Return [x, y] of the center of cell containing provided text 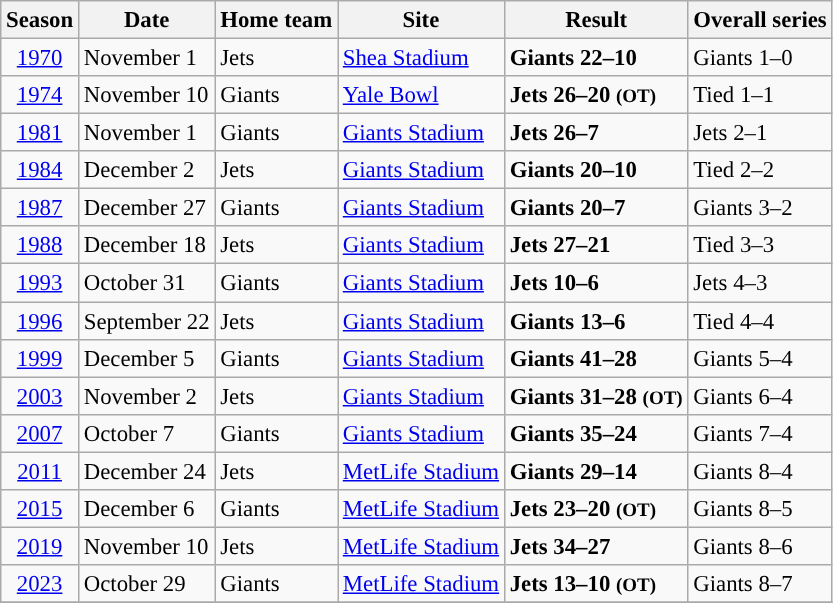
October 31 [146, 283]
Jets 4–3 [760, 283]
Overall series [760, 20]
Jets 26–20 (OT) [596, 95]
2019 [40, 546]
Giants 20–7 [596, 208]
Result [596, 20]
1984 [40, 170]
Giants 41–28 [596, 358]
Giants 20–10 [596, 170]
Jets 27–21 [596, 245]
Home team [276, 20]
November 2 [146, 396]
Date [146, 20]
Jets 2–1 [760, 133]
Giants 8–7 [760, 584]
Giants 8–4 [760, 471]
Shea Stadium [422, 58]
December 5 [146, 358]
December 27 [146, 208]
2011 [40, 471]
October 29 [146, 584]
1988 [40, 245]
2023 [40, 584]
Season [40, 20]
Giants 13–6 [596, 321]
Giants 31–28 (OT) [596, 396]
Giants 6–4 [760, 396]
Giants 29–14 [596, 471]
Jets 10–6 [596, 283]
Jets 34–27 [596, 546]
2015 [40, 509]
1974 [40, 95]
Giants 3–2 [760, 208]
1999 [40, 358]
December 18 [146, 245]
October 7 [146, 433]
Giants 1–0 [760, 58]
Jets 26–7 [596, 133]
Giants 5–4 [760, 358]
Tied 4–4 [760, 321]
Tied 3–3 [760, 245]
1993 [40, 283]
December 2 [146, 170]
Tied 1–1 [760, 95]
Giants 8–5 [760, 509]
Giants 22–10 [596, 58]
December 6 [146, 509]
Giants 7–4 [760, 433]
2003 [40, 396]
1996 [40, 321]
Jets 13–10 (OT) [596, 584]
1970 [40, 58]
1981 [40, 133]
Tied 2–2 [760, 170]
Giants 35–24 [596, 433]
1987 [40, 208]
2007 [40, 433]
Yale Bowl [422, 95]
Jets 23–20 (OT) [596, 509]
Giants 8–6 [760, 546]
September 22 [146, 321]
Site [422, 20]
December 24 [146, 471]
